Extract the [x, y] coordinate from the center of the cell holding the provided text.  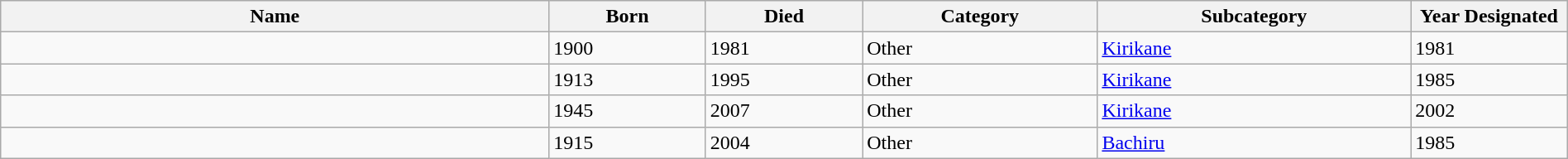
1915 [627, 142]
2004 [784, 142]
Died [784, 17]
2007 [784, 111]
Bachiru [1254, 142]
Year Designated [1489, 17]
1995 [784, 79]
2002 [1489, 111]
1913 [627, 79]
Subcategory [1254, 17]
1900 [627, 48]
Name [275, 17]
1945 [627, 111]
Born [627, 17]
Category [980, 17]
